Provide the (X, Y) coordinate of the cell's center where the given text is located.  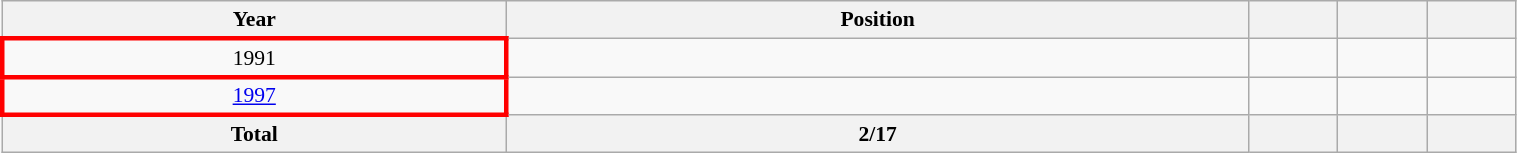
Year (254, 20)
1997 (254, 96)
Position (878, 20)
2/17 (878, 134)
Total (254, 134)
1991 (254, 58)
